Provide the [X, Y] coordinate of the cell's center where the given text is located.  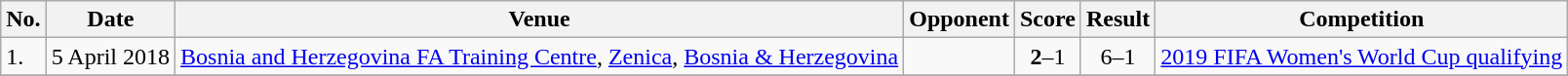
Score [1047, 19]
No. [23, 19]
2–1 [1047, 57]
Bosnia and Herzegovina FA Training Centre, Zenica, Bosnia & Herzegovina [540, 57]
Competition [1361, 19]
Date [110, 19]
2019 FIFA Women's World Cup qualifying [1361, 57]
5 April 2018 [110, 57]
Venue [540, 19]
Opponent [960, 19]
1. [23, 57]
Result [1117, 19]
6–1 [1117, 57]
